For the text-containing cell, return its midpoint in [x, y] coordinate format. 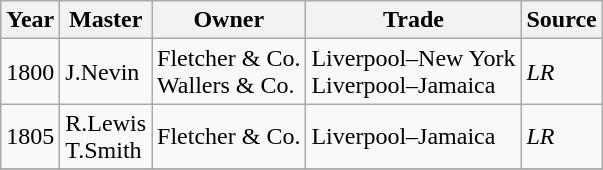
Year [30, 20]
1805 [30, 136]
J.Nevin [106, 72]
Fletcher & Co. [229, 136]
Fletcher & Co.Wallers & Co. [229, 72]
1800 [30, 72]
Source [562, 20]
Master [106, 20]
Liverpool–Jamaica [414, 136]
Trade [414, 20]
Owner [229, 20]
Liverpool–New YorkLiverpool–Jamaica [414, 72]
R.LewisT.Smith [106, 136]
